Output the (X, Y) coordinate of the center of the cell containing the given text.  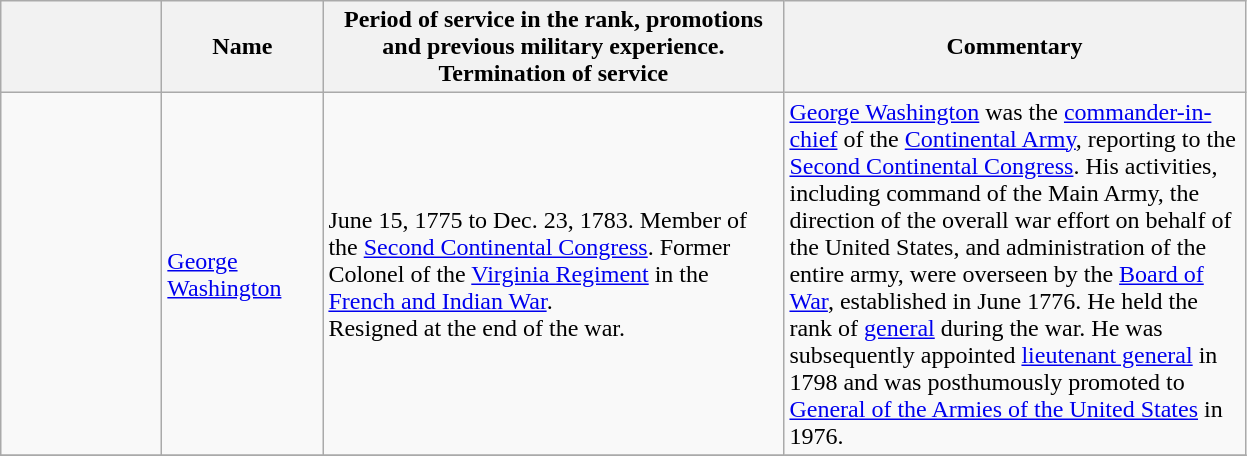
George Washington (242, 274)
Period of service in the rank, promotions and previous military experience. Termination of service (554, 47)
Commentary (1014, 47)
Name (242, 47)
